Provide the (x, y) coordinate of the cell's center where the given text is located.  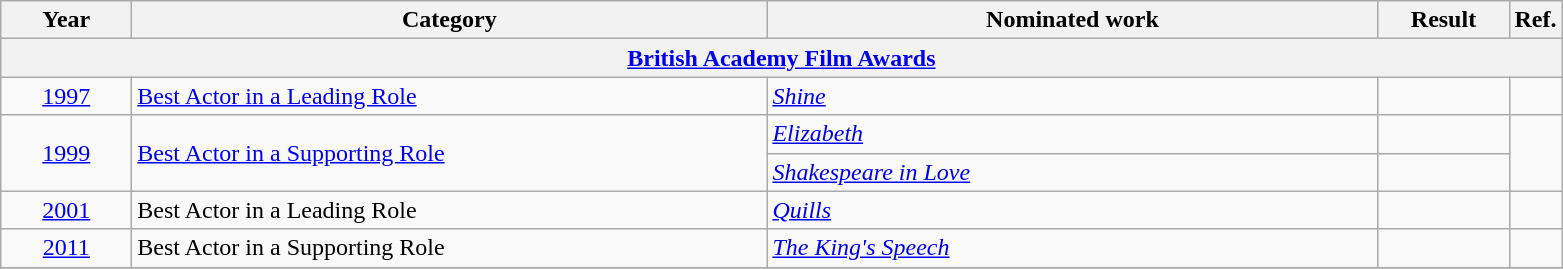
Ref. (1536, 20)
2011 (66, 248)
1999 (66, 153)
The King's Speech (1072, 248)
Shakespeare in Love (1072, 172)
Elizabeth (1072, 134)
Nominated work (1072, 20)
1997 (66, 96)
Year (66, 20)
Shine (1072, 96)
2001 (66, 210)
Category (450, 20)
British Academy Film Awards (782, 58)
Result (1444, 20)
Quills (1072, 210)
